For the text-containing cell, return its midpoint in [X, Y] coordinate format. 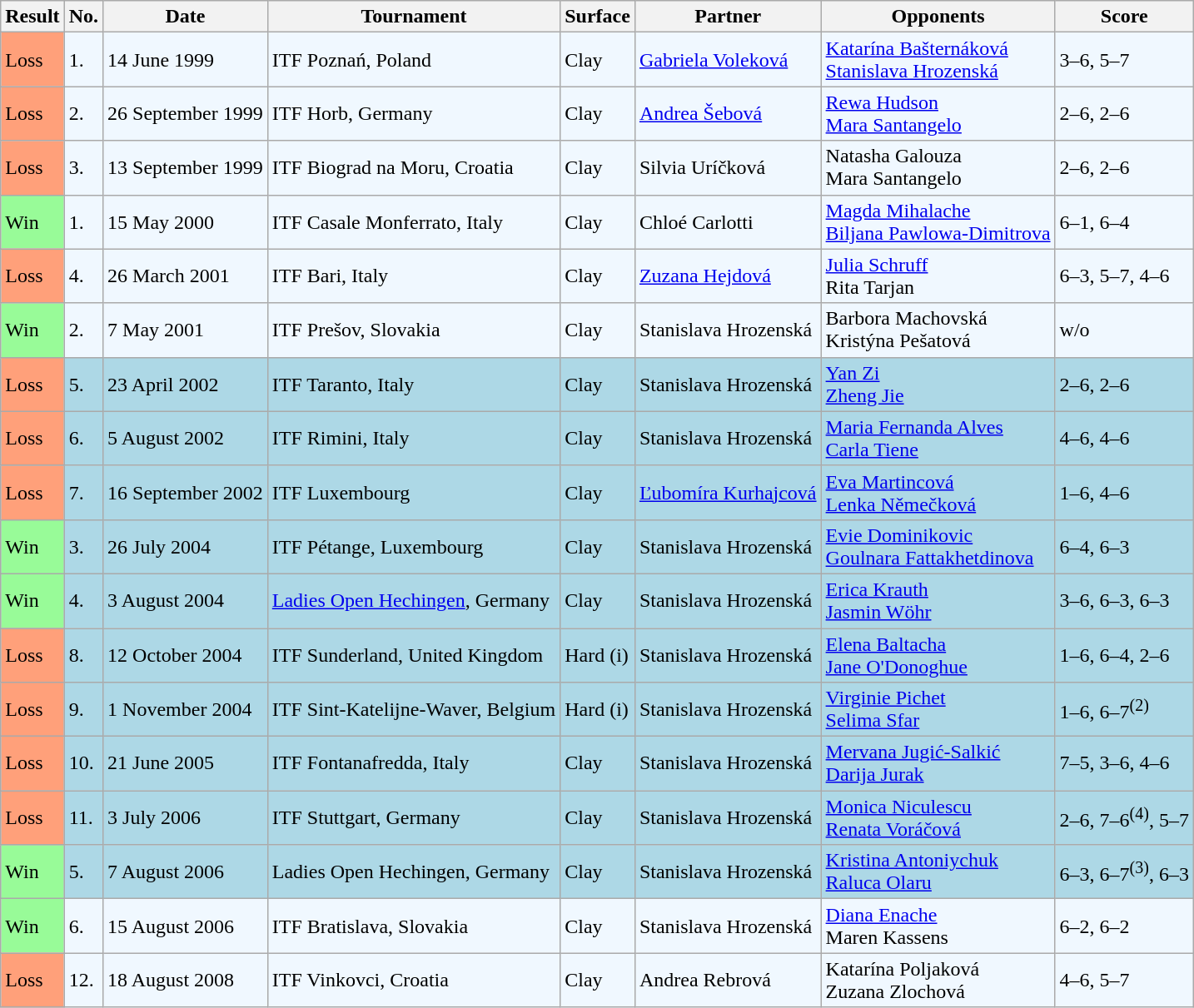
26 September 1999 [186, 113]
Barbora Machovská Kristýna Pešatová [938, 330]
Ľubomíra Kurhajcová [728, 493]
2–6, 7–6(4), 5–7 [1124, 817]
Partner [728, 17]
3 August 2004 [186, 601]
7. [83, 493]
ITF Luxembourg [413, 493]
Tournament [413, 17]
Yan Zi Zheng Jie [938, 385]
6–3, 5–7, 4–6 [1124, 276]
ITF Stuttgart, Germany [413, 817]
Monica Niculescu Renata Voráčová [938, 817]
12 October 2004 [186, 654]
Katarína Bašternáková Stanislava Hrozenská [938, 60]
Evie Dominikovic Goulnara Fattakhetdinova [938, 546]
Elena Baltacha Jane O'Donoghue [938, 654]
9. [83, 709]
Andrea Rebrová [728, 981]
ITF Casale Monferrato, Italy [413, 221]
Katarína Poljaková Zuzana Zlochová [938, 981]
ITF Poznań, Poland [413, 60]
ITF Bratislava, Slovakia [413, 926]
7 May 2001 [186, 330]
Rewa Hudson Mara Santangelo [938, 113]
ITF Rimini, Italy [413, 438]
ITF Vinkovci, Croatia [413, 981]
Diana Enache Maren Kassens [938, 926]
ITF Pétange, Luxembourg [413, 546]
Virginie Pichet Selima Sfar [938, 709]
14 June 1999 [186, 60]
ITF Bari, Italy [413, 276]
ITF Sunderland, United Kingdom [413, 654]
8. [83, 654]
6–1, 6–4 [1124, 221]
26 March 2001 [186, 276]
Magda Mihalache Biljana Pawlowa-Dimitrova [938, 221]
ITF Biograd na Moru, Croatia [413, 168]
15 May 2000 [186, 221]
15 August 2006 [186, 926]
3–6, 5–7 [1124, 60]
ITF Sint-Katelijne-Waver, Belgium [413, 709]
Silvia Uríčková [728, 168]
Eva Martincová Lenka Němečková [938, 493]
Result [32, 17]
4–6, 5–7 [1124, 981]
1–6, 4–6 [1124, 493]
Date [186, 17]
1–6, 6–4, 2–6 [1124, 654]
1 November 2004 [186, 709]
23 April 2002 [186, 385]
Mervana Jugić-Salkić Darija Jurak [938, 764]
Zuzana Hejdová [728, 276]
1–6, 6–7(2) [1124, 709]
6–4, 6–3 [1124, 546]
Maria Fernanda Alves Carla Tiene [938, 438]
ITF Horb, Germany [413, 113]
ITF Prešov, Slovakia [413, 330]
4–6, 4–6 [1124, 438]
12. [83, 981]
3–6, 6–3, 6–3 [1124, 601]
Opponents [938, 17]
Chloé Carlotti [728, 221]
3 July 2006 [186, 817]
Erica Krauth Jasmin Wöhr [938, 601]
Score [1124, 17]
ITF Fontanafredda, Italy [413, 764]
6–3, 6–7(3), 6–3 [1124, 872]
11. [83, 817]
26 July 2004 [186, 546]
10. [83, 764]
18 August 2008 [186, 981]
6–2, 6–2 [1124, 926]
13 September 1999 [186, 168]
7–5, 3–6, 4–6 [1124, 764]
Natasha Galouza Mara Santangelo [938, 168]
Surface [598, 17]
Julia Schruff Rita Tarjan [938, 276]
16 September 2002 [186, 493]
Andrea Šebová [728, 113]
7 August 2006 [186, 872]
Gabriela Voleková [728, 60]
ITF Taranto, Italy [413, 385]
Kristina Antoniychuk Raluca Olaru [938, 872]
No. [83, 17]
w/o [1124, 330]
5 August 2002 [186, 438]
21 June 2005 [186, 764]
